Search for the cell housing the specified text and yield its (X, Y) center coordinate. 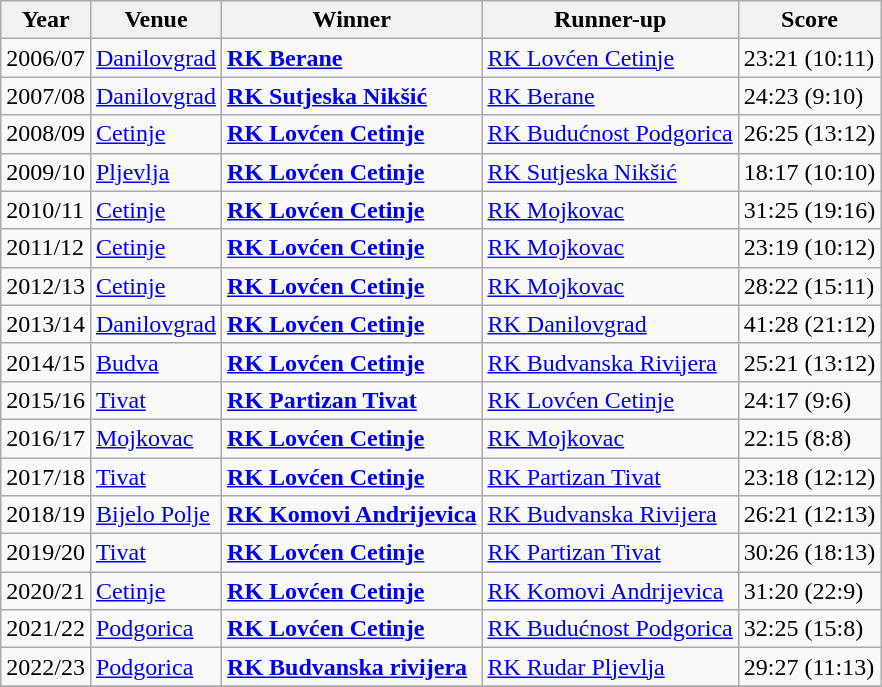
32:25 (15:8) (809, 629)
2016/17 (46, 438)
22:15 (8:8) (809, 438)
2007/08 (46, 96)
2006/07 (46, 58)
Pljevlja (156, 172)
25:21 (13:12) (809, 362)
2009/10 (46, 172)
24:23 (9:10) (809, 96)
2022/23 (46, 667)
2011/12 (46, 248)
26:25 (13:12) (809, 134)
24:17 (9:6) (809, 400)
RK Budvanska rivijera (352, 667)
Bijelo Polje (156, 515)
2019/20 (46, 553)
2012/13 (46, 286)
31:20 (22:9) (809, 591)
28:22 (15:11) (809, 286)
RK Danilovgrad (610, 324)
23:18 (12:12) (809, 477)
18:17 (10:10) (809, 172)
2008/09 (46, 134)
2020/21 (46, 591)
2013/14 (46, 324)
2015/16 (46, 400)
Winner (352, 20)
2010/11 (46, 210)
Mojkovac (156, 438)
2018/19 (46, 515)
41:28 (21:12) (809, 324)
26:21 (12:13) (809, 515)
31:25 (19:16) (809, 210)
Runner-up (610, 20)
29:27 (11:13) (809, 667)
2014/15 (46, 362)
2017/18 (46, 477)
Score (809, 20)
Venue (156, 20)
2021/22 (46, 629)
23:19 (10:12) (809, 248)
30:26 (18:13) (809, 553)
Budva (156, 362)
23:21 (10:11) (809, 58)
Year (46, 20)
RK Rudar Pljevlja (610, 667)
